Provide the (x, y) coordinate of the cell's center where the given text is located.  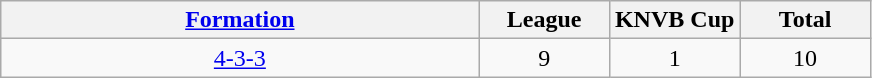
KNVB Cup (674, 20)
Formation (240, 20)
1 (674, 58)
Total (805, 20)
10 (805, 58)
League (544, 20)
4-3-3 (240, 58)
9 (544, 58)
